Extract the [X, Y] coordinate from the center of the cell holding the provided text.  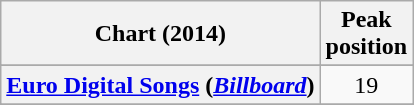
Chart (2014) [160, 34]
Euro Digital Songs (Billboard) [160, 85]
Peakposition [366, 34]
19 [366, 85]
